Locate the cell with the specified text and output its (X, Y) center coordinate. 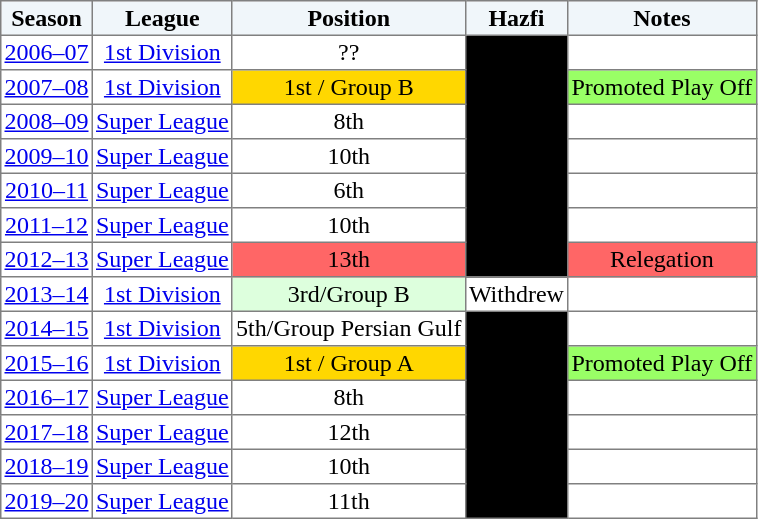
2006–07 (47, 52)
Relegation (662, 259)
12th (348, 432)
2015–16 (47, 363)
Season (47, 18)
2014–15 (47, 328)
1st / Group B (348, 87)
Position (348, 18)
2018–19 (47, 466)
2019–20 (47, 501)
13th (348, 259)
2007–08 (47, 87)
Withdrew (516, 294)
2008–09 (47, 121)
Notes (662, 18)
2009–10 (47, 156)
11th (348, 501)
Hazfi (516, 18)
6th (348, 190)
2013–14 (47, 294)
2011–12 (47, 225)
3rd/Group B (348, 294)
2016–17 (47, 397)
5th/Group Persian Gulf (348, 328)
1st / Group A (348, 363)
2010–11 (47, 190)
League (162, 18)
2012–13 (47, 259)
2017–18 (47, 432)
?? (348, 52)
